Pinpoint the cell where the given text exists, returning its [x, y] midpoint coordinate. 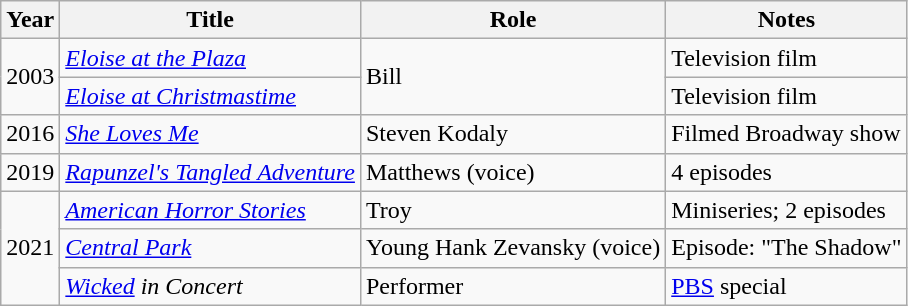
Troy [512, 210]
Central Park [210, 248]
Bill [512, 77]
Eloise at the Plaza [210, 58]
She Loves Me [210, 134]
Young Hank Zevansky (voice) [512, 248]
Performer [512, 286]
Matthews (voice) [512, 172]
2016 [30, 134]
PBS special [786, 286]
Rapunzel's Tangled Adventure [210, 172]
4 episodes [786, 172]
Role [512, 20]
Wicked in Concert [210, 286]
Eloise at Christmastime [210, 96]
Steven Kodaly [512, 134]
2021 [30, 248]
Title [210, 20]
2019 [30, 172]
Notes [786, 20]
Miniseries; 2 episodes [786, 210]
Filmed Broadway show [786, 134]
American Horror Stories [210, 210]
Episode: "The Shadow" [786, 248]
2003 [30, 77]
Year [30, 20]
